Scan for the cell matching the given text and deliver its (x, y) coordinate at center. 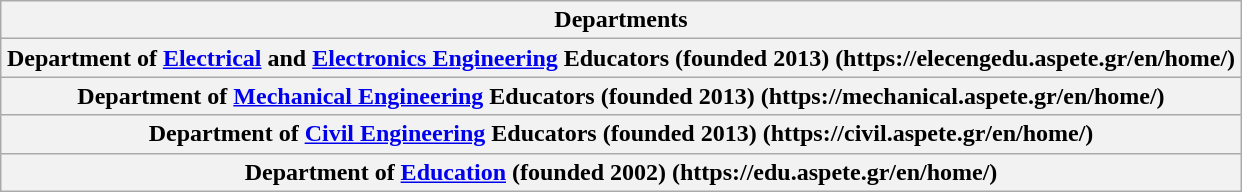
Department of Education (founded 2002) (https://edu.aspete.gr/en/home/) (620, 172)
Department of Mechanical Engineering Educators (founded 2013) (https://mechanical.aspete.gr/en/home/) (620, 96)
Department of Electrical and Electronics Engineering Educators (founded 2013) (https://elecengedu.aspete.gr/en/home/) (620, 58)
Departments (620, 20)
Department of Civil Engineering Educators (founded 2013) (https://civil.aspete.gr/en/home/) (620, 134)
